Capture the cell that displays the provided text and extract its (x, y) central coordinate. 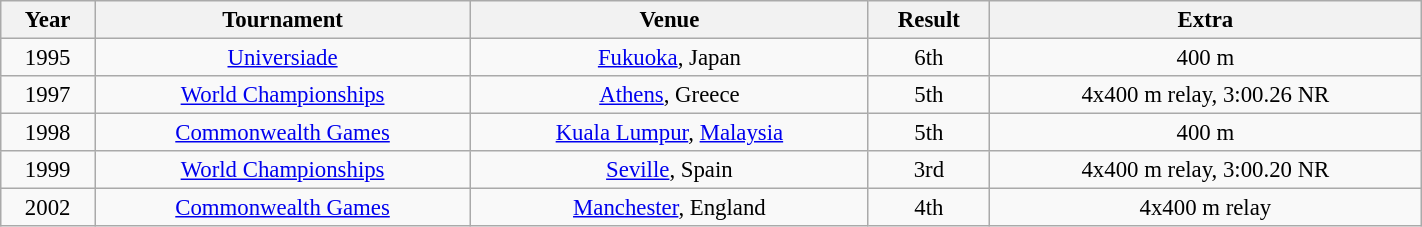
Kuala Lumpur, Malaysia (670, 133)
Result (928, 20)
Tournament (283, 20)
4x400 m relay (1206, 208)
3rd (928, 170)
Manchester, England (670, 208)
Universiade (283, 58)
4x400 m relay, 3:00.20 NR (1206, 170)
Venue (670, 20)
4x400 m relay, 3:00.26 NR (1206, 95)
1995 (48, 58)
Extra (1206, 20)
2002 (48, 208)
Athens, Greece (670, 95)
1997 (48, 95)
4th (928, 208)
1999 (48, 170)
Seville, Spain (670, 170)
Year (48, 20)
Fukuoka, Japan (670, 58)
1998 (48, 133)
6th (928, 58)
